Output the [X, Y] coordinate of the center of the cell containing the given text.  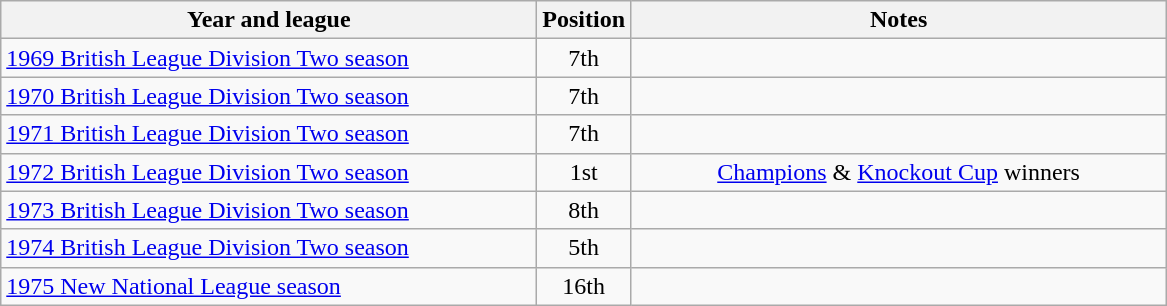
5th [584, 248]
Year and league [269, 20]
1969 British League Division Two season [269, 58]
Notes [899, 20]
1975 New National League season [269, 286]
Champions & Knockout Cup winners [899, 172]
8th [584, 210]
1973 British League Division Two season [269, 210]
16th [584, 286]
1970 British League Division Two season [269, 96]
1971 British League Division Two season [269, 134]
Position [584, 20]
1st [584, 172]
1974 British League Division Two season [269, 248]
1972 British League Division Two season [269, 172]
